Search for the cell housing the specified text and yield its (x, y) center coordinate. 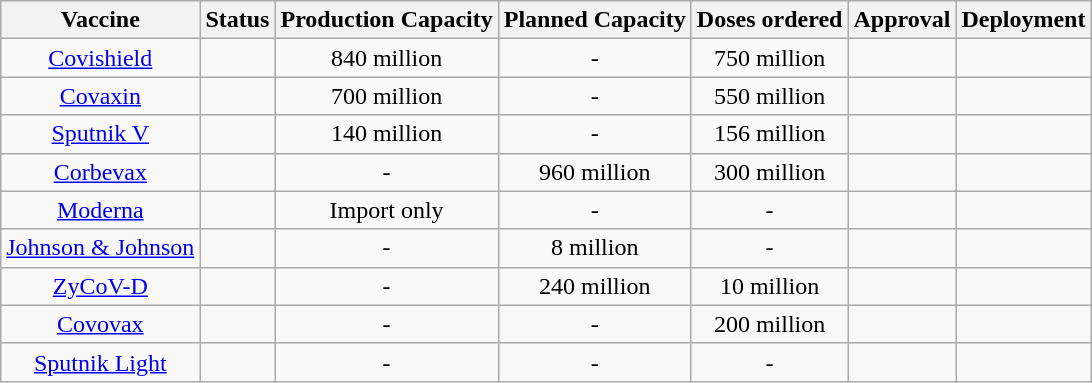
Sputnik V (100, 134)
960 million (594, 172)
Covishield (100, 58)
ZyCoV-D (100, 286)
Moderna (100, 210)
300 million (770, 172)
8 million (594, 248)
840 million (386, 58)
Johnson & Johnson (100, 248)
550 million (770, 96)
Sputnik Light (100, 362)
Doses ordered (770, 20)
700 million (386, 96)
10 million (770, 286)
Covaxin (100, 96)
Import only (386, 210)
Deployment (1024, 20)
240 million (594, 286)
Planned Capacity (594, 20)
Approval (902, 20)
Status (238, 20)
750 million (770, 58)
Vaccine (100, 20)
Covovax (100, 324)
Production Capacity (386, 20)
200 million (770, 324)
156 million (770, 134)
Corbevax (100, 172)
140 million (386, 134)
